For the text-containing cell, return its midpoint in (x, y) coordinate format. 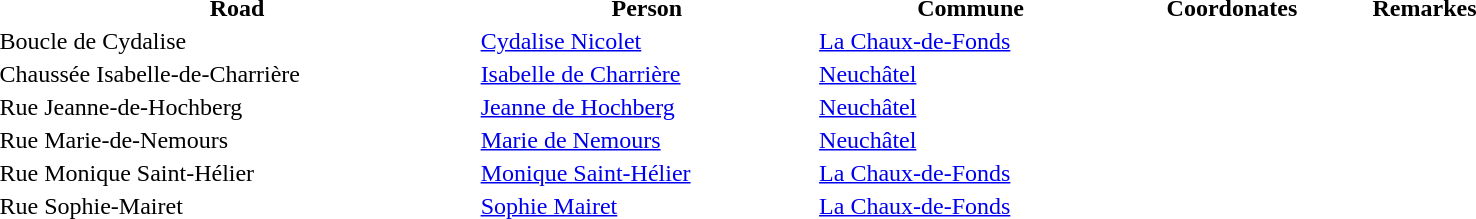
Monique Saint-Hélier (646, 173)
Isabelle de Charrière (646, 74)
Cydalise Nicolet (646, 41)
Marie de Nemours (646, 140)
Jeanne de Hochberg (646, 107)
